Determine the [x, y] coordinate at the center of the cell enclosing the given text.  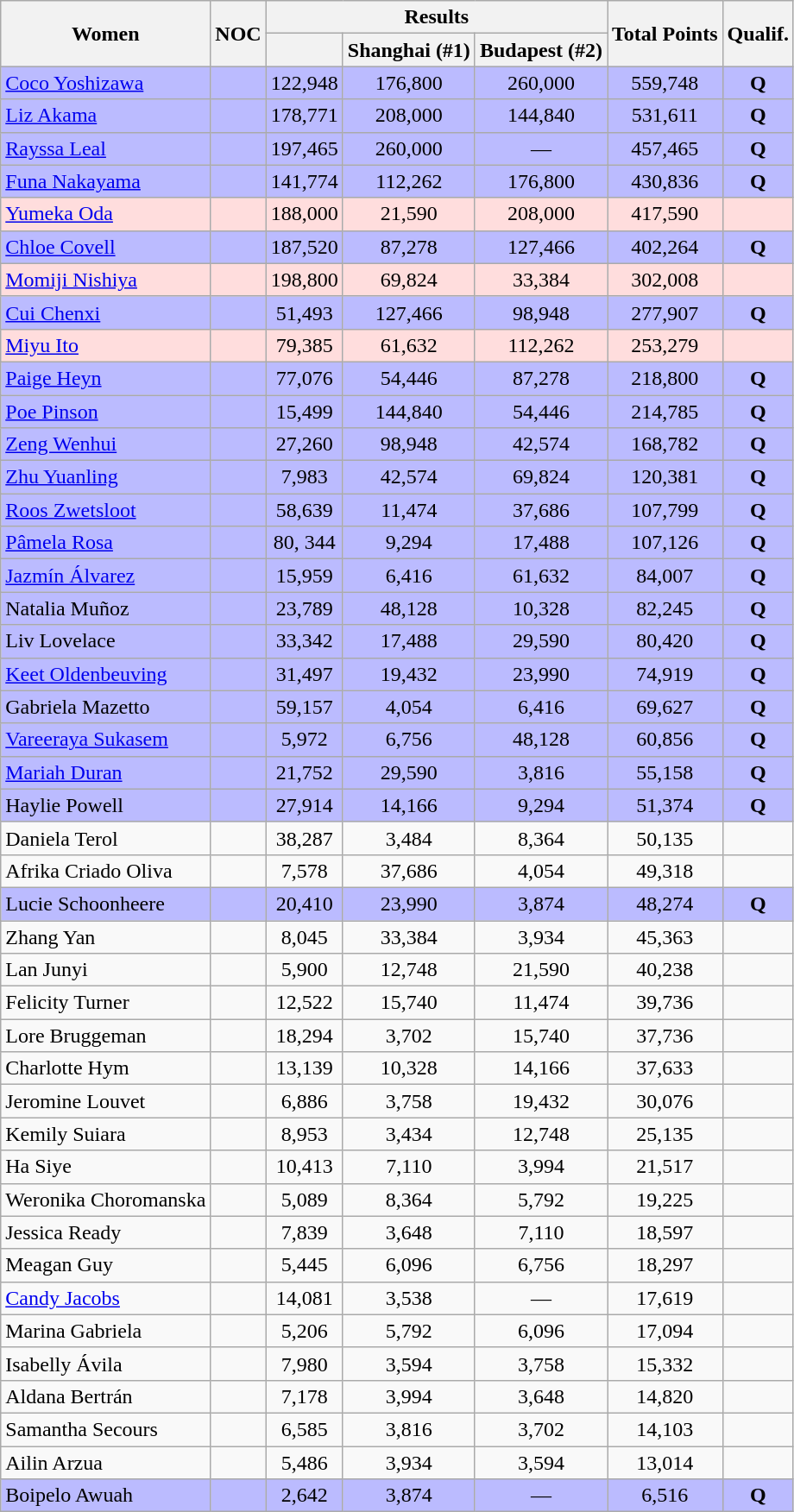
Aldana Bertrán [105, 1396]
Lan Junyi [105, 970]
168,782 [665, 444]
Keet Oldenbeuving [105, 674]
14,820 [665, 1396]
5,486 [304, 1463]
Lore Bruggeman [105, 1036]
Gabriela Mazetto [105, 707]
277,907 [665, 312]
80, 344 [304, 543]
6,516 [665, 1496]
120,381 [665, 477]
107,126 [665, 543]
Natalia Muñoz [105, 608]
31,497 [304, 674]
Jazmín Álvarez [105, 576]
10,413 [304, 1167]
430,836 [665, 181]
Total Points [665, 34]
5,972 [304, 740]
33,342 [304, 641]
Ailin Arzua [105, 1463]
58,639 [304, 510]
13,014 [665, 1463]
253,279 [665, 345]
7,578 [304, 871]
Coco Yoshizawa [105, 83]
27,260 [304, 444]
NOC [238, 34]
Women [105, 34]
18,294 [304, 1036]
Funa Nakayama [105, 181]
17,094 [665, 1331]
Shanghai (#1) [409, 50]
Mariah Duran [105, 772]
40,238 [665, 970]
6,886 [304, 1101]
Vareeraya Sukasem [105, 740]
Afrika Criado Oliva [105, 871]
2,642 [304, 1496]
141,774 [304, 181]
82,245 [665, 608]
Zhu Yuanling [105, 477]
18,597 [665, 1232]
15,959 [304, 576]
Jessica Ready [105, 1232]
188,000 [304, 214]
18,297 [665, 1265]
20,410 [304, 904]
37,736 [665, 1036]
27,914 [304, 805]
Meagan Guy [105, 1265]
5,445 [304, 1265]
302,008 [665, 280]
69,627 [665, 707]
122,948 [304, 83]
Haylie Powell [105, 805]
Results [437, 17]
Liv Lovelace [105, 641]
5,900 [304, 970]
8,953 [304, 1134]
30,076 [665, 1101]
25,135 [665, 1134]
15,499 [304, 412]
Ha Siye [105, 1167]
17,619 [665, 1298]
531,611 [665, 116]
Jeromine Louvet [105, 1101]
Qualif. [758, 34]
417,590 [665, 214]
21,752 [304, 772]
559,748 [665, 83]
Lucie Schoonheere [105, 904]
Liz Akama [105, 116]
Paige Heyn [105, 378]
5,206 [304, 1331]
Yumeka Oda [105, 214]
Daniela Terol [105, 838]
198,800 [304, 280]
402,264 [665, 247]
79,385 [304, 345]
59,157 [304, 707]
38,287 [304, 838]
7,983 [304, 477]
74,919 [665, 674]
12,522 [304, 1003]
Pâmela Rosa [105, 543]
7,980 [304, 1364]
178,771 [304, 116]
14,081 [304, 1298]
14,103 [665, 1429]
55,158 [665, 772]
48,274 [665, 904]
Felicity Turner [105, 1003]
3,538 [409, 1298]
51,374 [665, 805]
7,178 [304, 1396]
Marina Gabriela [105, 1331]
19,225 [665, 1200]
15,332 [665, 1364]
5,089 [304, 1200]
6,585 [304, 1429]
Boipelo Awuah [105, 1496]
Cui Chenxi [105, 312]
45,363 [665, 936]
13,139 [304, 1068]
Charlotte Hym [105, 1068]
Miyu Ito [105, 345]
Zeng Wenhui [105, 444]
Zhang Yan [105, 936]
23,789 [304, 608]
77,076 [304, 378]
Poe Pinson [105, 412]
457,465 [665, 148]
7,839 [304, 1232]
Momiji Nishiya [105, 280]
197,465 [304, 148]
107,799 [665, 510]
21,517 [665, 1167]
Chloe Covell [105, 247]
80,420 [665, 641]
3,484 [409, 838]
Kemily Suiara [105, 1134]
Candy Jacobs [105, 1298]
51,493 [304, 312]
Weronika Choromanska [105, 1200]
Rayssa Leal [105, 148]
218,800 [665, 378]
50,135 [665, 838]
187,520 [304, 247]
Samantha Secours [105, 1429]
84,007 [665, 576]
Roos Zwetsloot [105, 510]
Budapest (#2) [540, 50]
3,434 [409, 1134]
8,045 [304, 936]
Isabelly Ávila [105, 1364]
60,856 [665, 740]
214,785 [665, 412]
49,318 [665, 871]
37,633 [665, 1068]
39,736 [665, 1003]
